Search for the cell housing the specified text and yield its (X, Y) center coordinate. 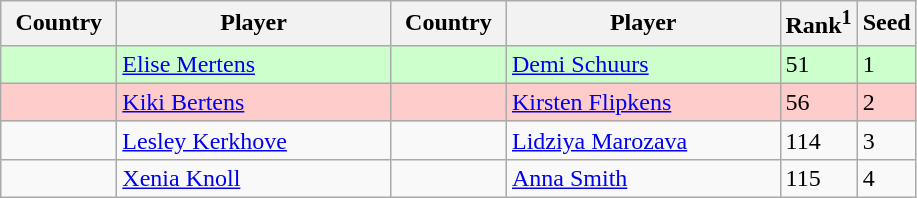
115 (818, 178)
Seed (886, 24)
1 (886, 64)
51 (818, 64)
4 (886, 178)
56 (818, 102)
114 (818, 140)
Elise Mertens (254, 64)
Anna Smith (643, 178)
Demi Schuurs (643, 64)
Lidziya Marozava (643, 140)
Xenia Knoll (254, 178)
3 (886, 140)
Rank1 (818, 24)
2 (886, 102)
Lesley Kerkhove (254, 140)
Kiki Bertens (254, 102)
Kirsten Flipkens (643, 102)
